Detect which cell encompasses the target text, then output its [X, Y] center coordinate. 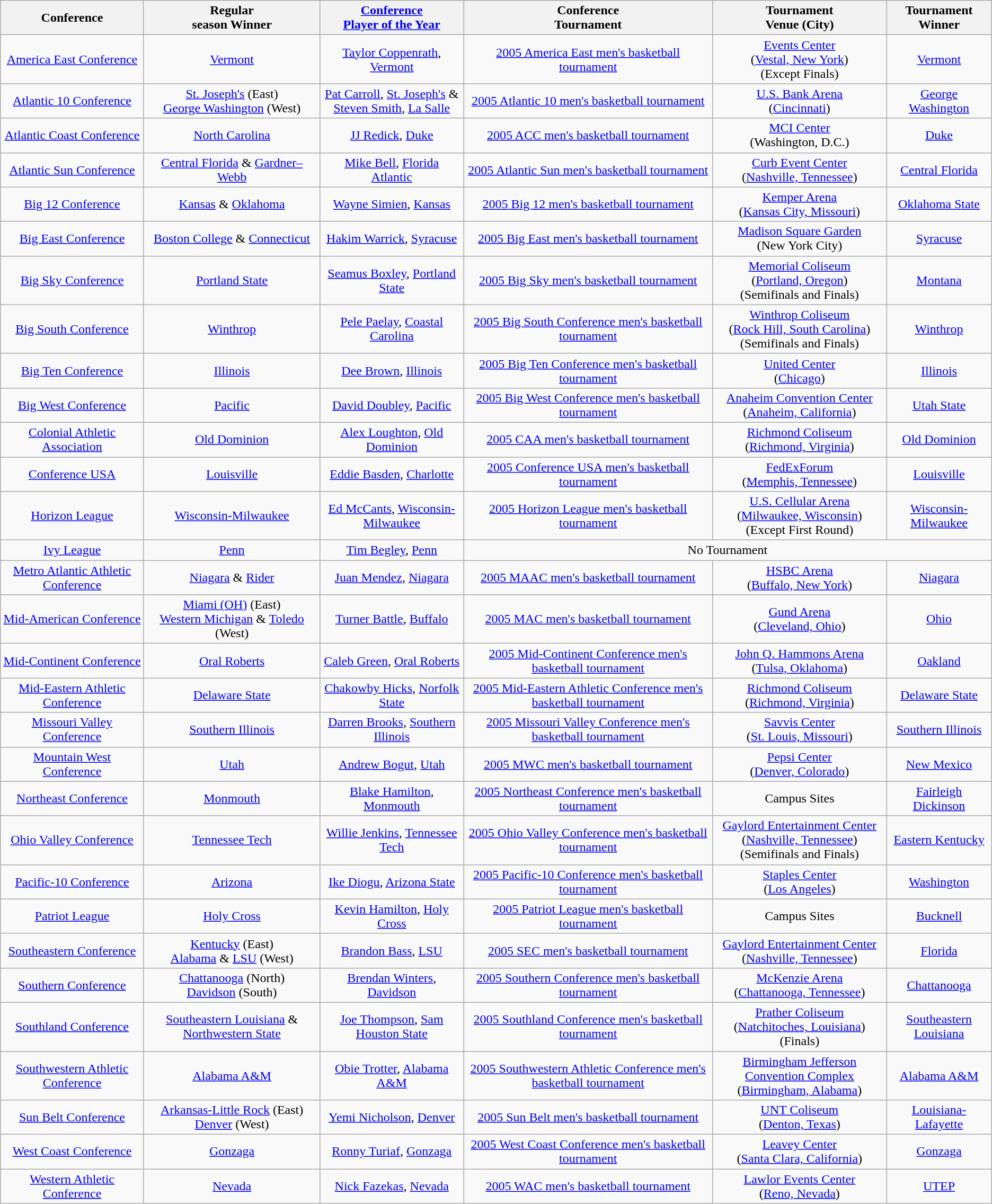
2005 Horizon League men's basketball tournament [588, 516]
UTEP [939, 1187]
Prather Coliseum(Natchitoches, Louisiana)(Finals) [800, 1027]
Fairleigh Dickinson [939, 799]
2005 CAA men's basketball tournament [588, 440]
Joe Thompson, Sam Houston State [392, 1027]
Nevada [232, 1187]
Gund Arena(Cleveland, Ohio) [800, 619]
Big 12 Conference [72, 204]
Central Florida & Gardner–Webb [232, 170]
Gaylord Entertainment Center(Nashville, Tennessee)(Semifinals and Finals) [800, 840]
Oral Roberts [232, 661]
Niagara [939, 577]
TournamentVenue (City) [800, 18]
Utah State [939, 405]
George Washington [939, 101]
Mountain West Conference [72, 764]
Conference [72, 18]
2005 Conference USA men's basketball tournament [588, 474]
2005 MAC men's basketball tournament [588, 619]
Blake Hamilton, Monmouth [392, 799]
Mid-American Conference [72, 619]
HSBC Arena(Buffalo, New York) [800, 577]
Wayne Simien, Kansas [392, 204]
Western Athletic Conference [72, 1187]
Kemper Arena(Kansas City, Missouri) [800, 204]
2005 Sun Belt men's basketball tournament [588, 1118]
Southwestern Athletic Conference [72, 1075]
Gaylord Entertainment Center(Nashville, Tennessee) [800, 950]
McKenzie Arena(Chattanooga, Tennessee) [800, 985]
Caleb Green, Oral Roberts [392, 661]
Ike Diogu, Arizona State [392, 881]
2005 Big West Conference men's basketball tournament [588, 405]
Chattanooga [939, 985]
Bucknell [939, 916]
Hakim Warrick, Syracuse [392, 238]
U.S. Bank Arena(Cincinnati) [800, 101]
Birmingham Jefferson Convention Complex(Birmingham, Alabama) [800, 1075]
JJ Redick, Duke [392, 136]
Big East Conference [72, 238]
Mid-Continent Conference [72, 661]
Oakland [939, 661]
U.S. Cellular Arena(Milwaukee, Wisconsin)(Except First Round) [800, 516]
2005 Mid-Continent Conference men's basketball tournament [588, 661]
Kentucky (East)Alabama & LSU (West) [232, 950]
Miami (OH) (East)Western Michigan & Toledo (West) [232, 619]
Southeastern Louisiana [939, 1027]
2005 Missouri Valley Conference men's basketball tournament [588, 730]
2005 Big East men's basketball tournament [588, 238]
America East Conference [72, 59]
Chattanooga (North)Davidson (South) [232, 985]
2005 Southwestern Athletic Conference men's basketball tournament [588, 1075]
Pele Paelay, Coastal Carolina [392, 329]
Memorial Coliseum(Portland, Oregon)(Semifinals and Finals) [800, 280]
Nick Fazekas, Nevada [392, 1187]
Brandon Bass, LSU [392, 950]
Seamus Boxley, Portland State [392, 280]
2005 SEC men's basketball tournament [588, 950]
Ohio Valley Conference [72, 840]
Ronny Turiaf, Gonzaga [392, 1152]
TournamentWinner [939, 18]
Colonial Athletic Association [72, 440]
Ed McCants, Wisconsin-Milwaukee [392, 516]
Utah [232, 764]
Pacific [232, 405]
Savvis Center(St. Louis, Missouri) [800, 730]
Pacific-10 Conference [72, 881]
UNT Coliseum(Denton, Texas) [800, 1118]
2005 Southland Conference men's basketball tournament [588, 1027]
Chakowby Hicks, Norfolk State [392, 695]
Madison Square Garden(New York City) [800, 238]
Curb Event Center(Nashville, Tennessee) [800, 170]
FedExForum(Memphis, Tennessee) [800, 474]
Mike Bell, Florida Atlantic [392, 170]
Winthrop Coliseum(Rock Hill, South Carolina)(Semifinals and Finals) [800, 329]
2005 Patriot League men's basketball tournament [588, 916]
Mid-Eastern Athletic Conference [72, 695]
Eastern Kentucky [939, 840]
Big South Conference [72, 329]
Southeastern Louisiana & Northwestern State [232, 1027]
St. Joseph's (East)George Washington (West) [232, 101]
Big West Conference [72, 405]
Leavey Center(Santa Clara, California) [800, 1152]
Yemi Nicholson, Denver [392, 1118]
Montana [939, 280]
Sun Belt Conference [72, 1118]
Southland Conference [72, 1027]
2005 Big South Conference men's basketball tournament [588, 329]
United Center(Chicago) [800, 371]
Syracuse [939, 238]
Oklahoma State [939, 204]
Patriot League [72, 916]
Dee Brown, Illinois [392, 371]
Penn [232, 550]
Niagara & Rider [232, 577]
2005 Pacific-10 Conference men's basketball tournament [588, 881]
Northeast Conference [72, 799]
Taylor Coppenrath, Vermont [392, 59]
Holy Cross [232, 916]
Anaheim Convention Center(Anaheim, California) [800, 405]
Atlantic Coast Conference [72, 136]
Pepsi Center(Denver, Colorado) [800, 764]
2005 ACC men's basketball tournament [588, 136]
Monmouth [232, 799]
MCI Center(Washington, D.C.) [800, 136]
Ohio [939, 619]
Arkansas-Little Rock (East)Denver (West) [232, 1118]
2005 Atlantic Sun men's basketball tournament [588, 170]
2005 America East men's basketball tournament [588, 59]
West Coast Conference [72, 1152]
Kansas & Oklahoma [232, 204]
2005 Big Sky men's basketball tournament [588, 280]
Tennessee Tech [232, 840]
2005 Big Ten Conference men's basketball tournament [588, 371]
Central Florida [939, 170]
Atlantic 10 Conference [72, 101]
ConferencePlayer of the Year [392, 18]
ConferenceTournament [588, 18]
Conference USA [72, 474]
Duke [939, 136]
Staples Center(Los Angeles) [800, 881]
Pat Carroll, St. Joseph's &Steven Smith, La Salle [392, 101]
Darren Brooks, Southern Illinois [392, 730]
Lawlor Events Center(Reno, Nevada) [800, 1187]
2005 Mid-Eastern Athletic Conference men's basketball tournament [588, 695]
Southern Conference [72, 985]
2005 Big 12 men's basketball tournament [588, 204]
New Mexico [939, 764]
Juan Mendez, Niagara [392, 577]
Brendan Winters, Davidson [392, 985]
Louisiana-Lafayette [939, 1118]
Boston College & Connecticut [232, 238]
Willie Jenkins, Tennessee Tech [392, 840]
John Q. Hammons Arena(Tulsa, Oklahoma) [800, 661]
2005 Ohio Valley Conference men's basketball tournament [588, 840]
2005 Northeast Conference men's basketball tournament [588, 799]
Ivy League [72, 550]
Events Center(Vestal, New York)(Except Finals) [800, 59]
North Carolina [232, 136]
Washington [939, 881]
2005 West Coast Conference men's basketball tournament [588, 1152]
2005 Southern Conference men's basketball tournament [588, 985]
Missouri Valley Conference [72, 730]
Eddie Basden, Charlotte [392, 474]
Turner Battle, Buffalo [392, 619]
Metro Atlantic Athletic Conference [72, 577]
Alex Loughton, Old Dominion [392, 440]
Kevin Hamilton, Holy Cross [392, 916]
2005 MWC men's basketball tournament [588, 764]
Andrew Bogut, Utah [392, 764]
2005 Atlantic 10 men's basketball tournament [588, 101]
Tim Begley, Penn [392, 550]
Regularseason Winner [232, 18]
David Doubley, Pacific [392, 405]
2005 WAC men's basketball tournament [588, 1187]
Obie Trotter, Alabama A&M [392, 1075]
2005 MAAC men's basketball tournament [588, 577]
Big Ten Conference [72, 371]
Horizon League [72, 516]
Atlantic Sun Conference [72, 170]
Florida [939, 950]
Arizona [232, 881]
No Tournament [728, 550]
Big Sky Conference [72, 280]
Portland State [232, 280]
Southeastern Conference [72, 950]
